Output the [x, y] coordinate of the center of the cell containing the given text.  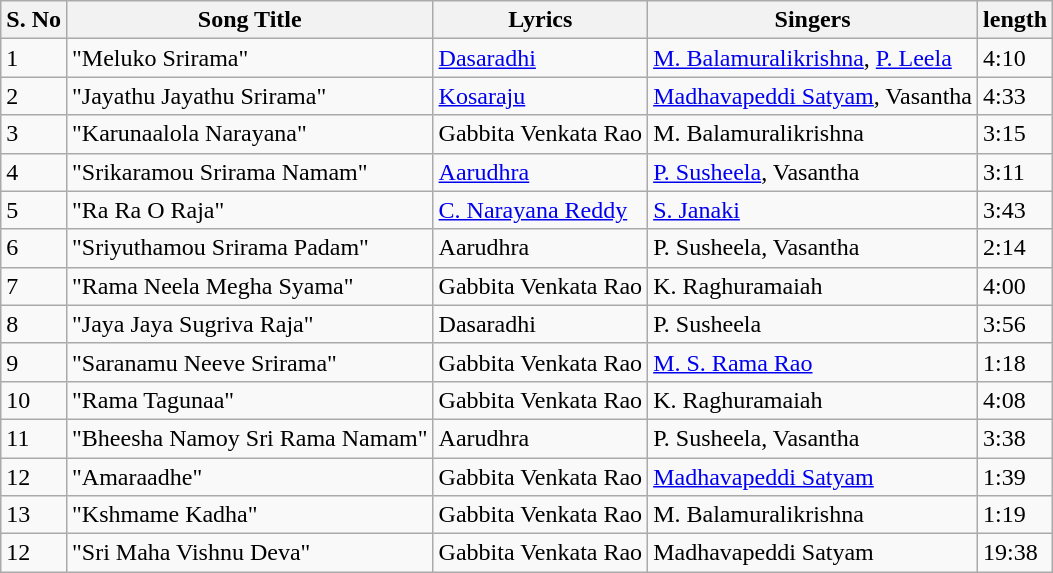
4:33 [1016, 96]
"Sri Maha Vishnu Deva" [250, 553]
Lyrics [540, 20]
"Saranamu Neeve Srirama" [250, 362]
1:39 [1016, 477]
7 [34, 286]
P. Susheela [813, 324]
"Rama Neela Megha Syama" [250, 286]
2:14 [1016, 248]
4:10 [1016, 58]
9 [34, 362]
10 [34, 400]
length [1016, 20]
M. Balamuralikrishna, P. Leela [813, 58]
"Kshmame Kadha" [250, 515]
5 [34, 210]
Song Title [250, 20]
"Srikaramou Srirama Namam" [250, 172]
"Karunaalola Narayana" [250, 134]
11 [34, 438]
3:43 [1016, 210]
Madhavapeddi Satyam, Vasantha [813, 96]
6 [34, 248]
4:08 [1016, 400]
C. Narayana Reddy [540, 210]
"Jaya Jaya Sugriva Raja" [250, 324]
8 [34, 324]
"Sriyuthamou Srirama Padam" [250, 248]
"Amaraadhe" [250, 477]
3:56 [1016, 324]
S. Janaki [813, 210]
Kosaraju [540, 96]
S. No [34, 20]
"Ra Ra O Raja" [250, 210]
"Bheesha Namoy Sri Rama Namam" [250, 438]
2 [34, 96]
4:00 [1016, 286]
M. S. Rama Rao [813, 362]
1:18 [1016, 362]
"Rama Tagunaa" [250, 400]
3:11 [1016, 172]
1 [34, 58]
"Jayathu Jayathu Srirama" [250, 96]
13 [34, 515]
Singers [813, 20]
4 [34, 172]
3:15 [1016, 134]
1:19 [1016, 515]
3 [34, 134]
"Meluko Srirama" [250, 58]
3:38 [1016, 438]
19:38 [1016, 553]
